Output the [X, Y] coordinate of the center of the cell containing the given text.  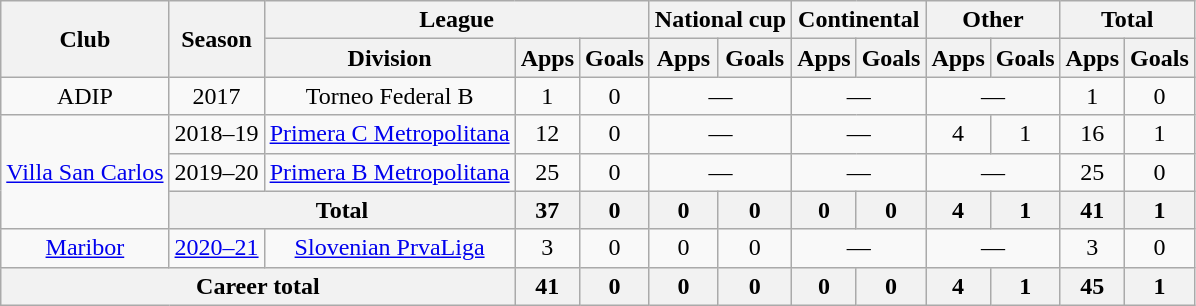
Torneo Federal B [390, 96]
Career total [258, 286]
2017 [216, 96]
2020–21 [216, 248]
12 [547, 134]
ADIP [85, 96]
37 [547, 210]
2018–19 [216, 134]
Season [216, 39]
Club [85, 39]
League [456, 20]
Slovenian PrvaLiga [390, 248]
Primera B Metropolitana [390, 172]
Primera C Metropolitana [390, 134]
16 [1092, 134]
National cup [720, 20]
2019–20 [216, 172]
Other [993, 20]
45 [1092, 286]
Maribor [85, 248]
Division [390, 58]
Continental [859, 20]
Villa San Carlos [85, 172]
